Capture the cell that displays the provided text and extract its (x, y) central coordinate. 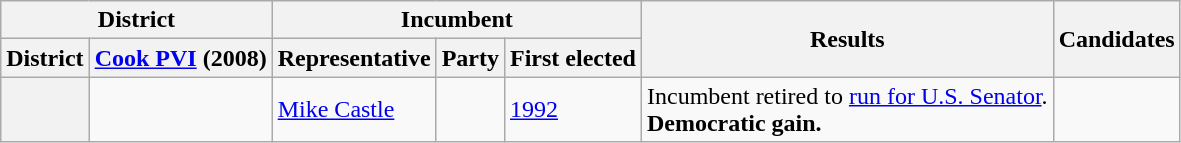
Incumbent (456, 20)
Cook PVI (2008) (180, 58)
Candidates (1116, 39)
Results (847, 39)
Mike Castle (354, 110)
Party (470, 58)
First elected (572, 58)
Incumbent retired to run for U.S. Senator.Democratic gain. (847, 110)
Representative (354, 58)
1992 (572, 110)
